Scan for the cell matching the given text and deliver its (x, y) coordinate at center. 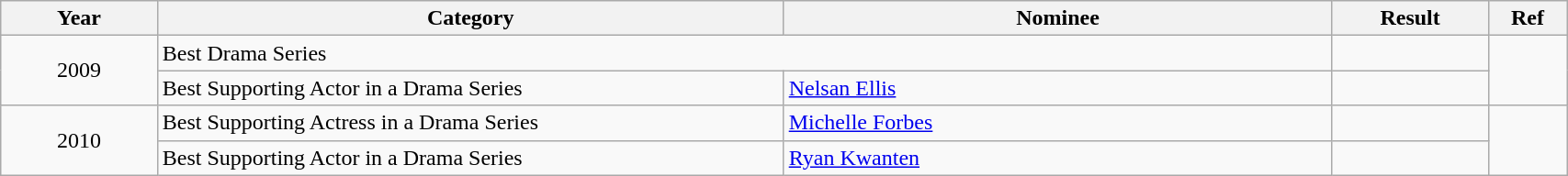
2010 (79, 140)
Nelsan Ellis (1058, 88)
2009 (79, 71)
Result (1410, 18)
Best Supporting Actress in a Drama Series (470, 123)
Nominee (1058, 18)
Ref (1527, 18)
Michelle Forbes (1058, 123)
Ryan Kwanten (1058, 158)
Category (470, 18)
Best Drama Series (744, 53)
Year (79, 18)
